Provide the [X, Y] coordinate of the cell's center where the given text is located.  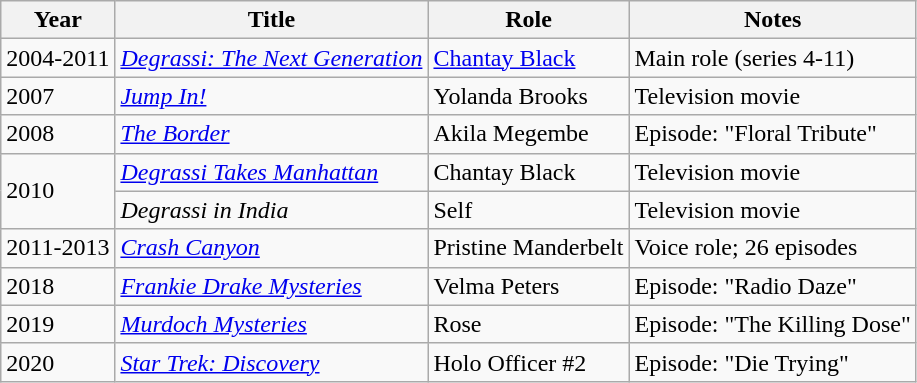
Episode: "Floral Tribute" [772, 134]
Notes [772, 20]
Episode: "Radio Daze" [772, 286]
Degrassi in India [272, 210]
Crash Canyon [272, 248]
2011-2013 [58, 248]
Role [528, 20]
2004-2011 [58, 58]
Voice role; 26 episodes [772, 248]
2020 [58, 362]
2010 [58, 191]
Murdoch Mysteries [272, 324]
Title [272, 20]
2019 [58, 324]
The Border [272, 134]
2018 [58, 286]
Star Trek: Discovery [272, 362]
Akila Megembe [528, 134]
2008 [58, 134]
Pristine Manderbelt [528, 248]
Degrassi: The Next Generation [272, 58]
Episode: "Die Trying" [772, 362]
Yolanda Brooks [528, 96]
Episode: "The Killing Dose" [772, 324]
Self [528, 210]
Frankie Drake Mysteries [272, 286]
Year [58, 20]
Holo Officer #2 [528, 362]
Main role (series 4-11) [772, 58]
Degrassi Takes Manhattan [272, 172]
Rose [528, 324]
Velma Peters [528, 286]
Jump In! [272, 96]
2007 [58, 96]
